Return the (X, Y) coordinate for the center point of the cell that contains the specified text.  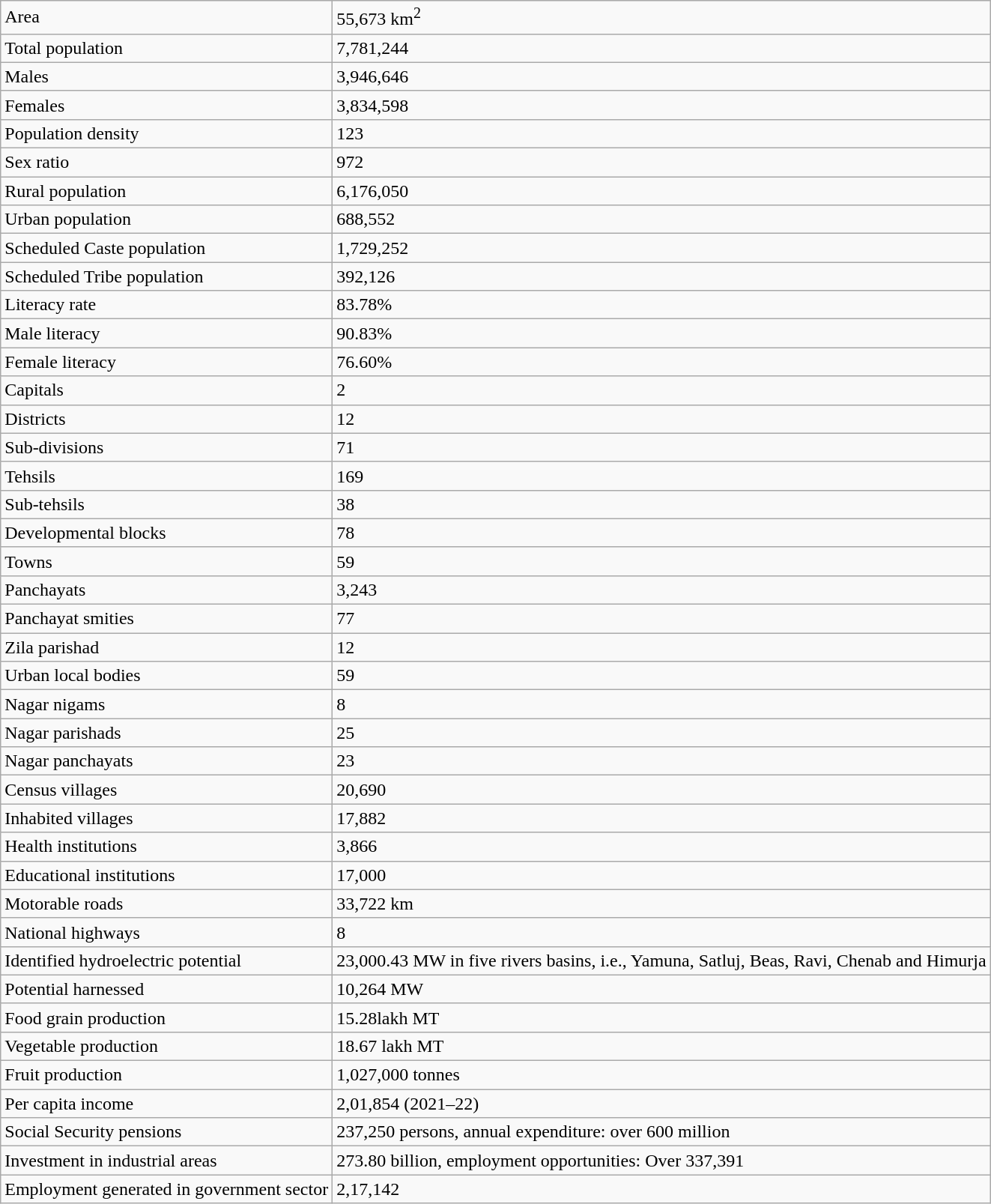
Nagar parishads (166, 733)
Fruit production (166, 1075)
Developmental blocks (166, 533)
77 (662, 619)
237,250 persons, annual expenditure: over 600 million (662, 1132)
17,882 (662, 818)
Urban population (166, 220)
71 (662, 447)
15.28lakh MT (662, 1017)
Sub-divisions (166, 447)
Males (166, 76)
Towns (166, 561)
Capitals (166, 390)
3,866 (662, 847)
23,000.43 MW in five rivers basins, i.e., Yamuna, Satluj, Beas, Ravi, Chenab and Himurja (662, 961)
Nagar nigams (166, 704)
1,027,000 tonnes (662, 1075)
972 (662, 163)
1,729,252 (662, 248)
2,01,854 (2021–22) (662, 1104)
392,126 (662, 276)
2 (662, 390)
Tehsils (166, 476)
Motorable roads (166, 904)
3,946,646 (662, 76)
Investment in industrial areas (166, 1161)
78 (662, 533)
Panchayats (166, 590)
Scheduled Tribe population (166, 276)
7,781,244 (662, 48)
Female literacy (166, 362)
Identified hydroelectric potential (166, 961)
Literacy rate (166, 305)
25 (662, 733)
Census villages (166, 790)
Potential harnessed (166, 989)
3,243 (662, 590)
23 (662, 761)
6,176,050 (662, 191)
90.83% (662, 333)
Urban local bodies (166, 676)
Sub-tehsils (166, 504)
Females (166, 105)
20,690 (662, 790)
10,264 MW (662, 989)
Districts (166, 419)
33,722 km (662, 904)
Inhabited villages (166, 818)
Population density (166, 133)
55,673 km2 (662, 18)
18.67 lakh MT (662, 1046)
688,552 (662, 220)
Social Security pensions (166, 1132)
169 (662, 476)
Panchayat smities (166, 619)
38 (662, 504)
Sex ratio (166, 163)
Scheduled Caste population (166, 248)
Educational institutions (166, 875)
2,17,142 (662, 1189)
Nagar panchayats (166, 761)
Vegetable production (166, 1046)
17,000 (662, 875)
83.78% (662, 305)
Food grain production (166, 1017)
National highways (166, 932)
123 (662, 133)
Total population (166, 48)
Male literacy (166, 333)
Employment generated in government sector (166, 1189)
Area (166, 18)
Health institutions (166, 847)
273.80 billion, employment opportunities: Over 337,391 (662, 1161)
3,834,598 (662, 105)
76.60% (662, 362)
Per capita income (166, 1104)
Rural population (166, 191)
Zila parishad (166, 647)
